Output the (x, y) coordinate of the center of the cell containing the given text.  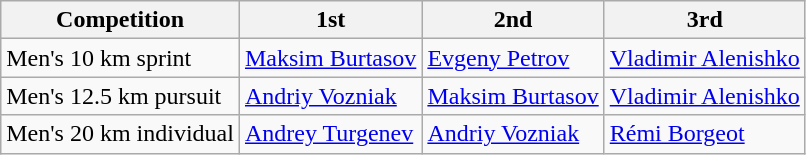
2nd (513, 20)
1st (330, 20)
Men's 10 km sprint (120, 58)
Competition (120, 20)
Evgeny Petrov (513, 58)
Rémi Borgeot (704, 134)
3rd (704, 20)
Andrey Turgenev (330, 134)
Men's 20 km individual (120, 134)
Men's 12.5 km pursuit (120, 96)
